Find where the given text appears and provide that cell's center as (X, Y) coordinate. 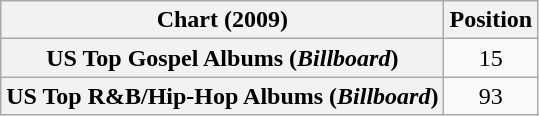
15 (491, 58)
93 (491, 96)
Position (491, 20)
Chart (2009) (222, 20)
US Top Gospel Albums (Billboard) (222, 58)
US Top R&B/Hip-Hop Albums (Billboard) (222, 96)
